For the text-containing cell, return its midpoint in [X, Y] coordinate format. 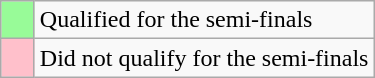
Did not qualify for the semi-finals [204, 58]
Qualified for the semi-finals [204, 20]
